Provide the [x, y] coordinate of the cell's center where the given text is located.  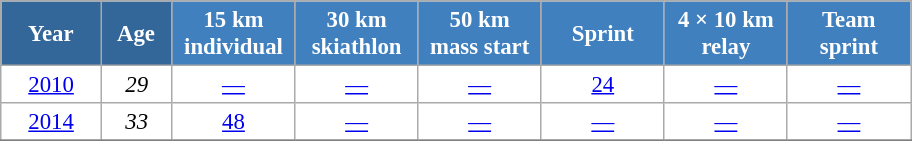
Sprint [602, 34]
2014 [52, 122]
30 km skiathlon [356, 34]
2010 [52, 85]
Year [52, 34]
15 km individual [234, 34]
24 [602, 85]
33 [136, 122]
Age [136, 34]
4 × 10 km relay [726, 34]
48 [234, 122]
50 km mass start [480, 34]
Team sprint [848, 34]
29 [136, 85]
